Identify which cell holds the provided text, then report its (x, y) central coordinate. 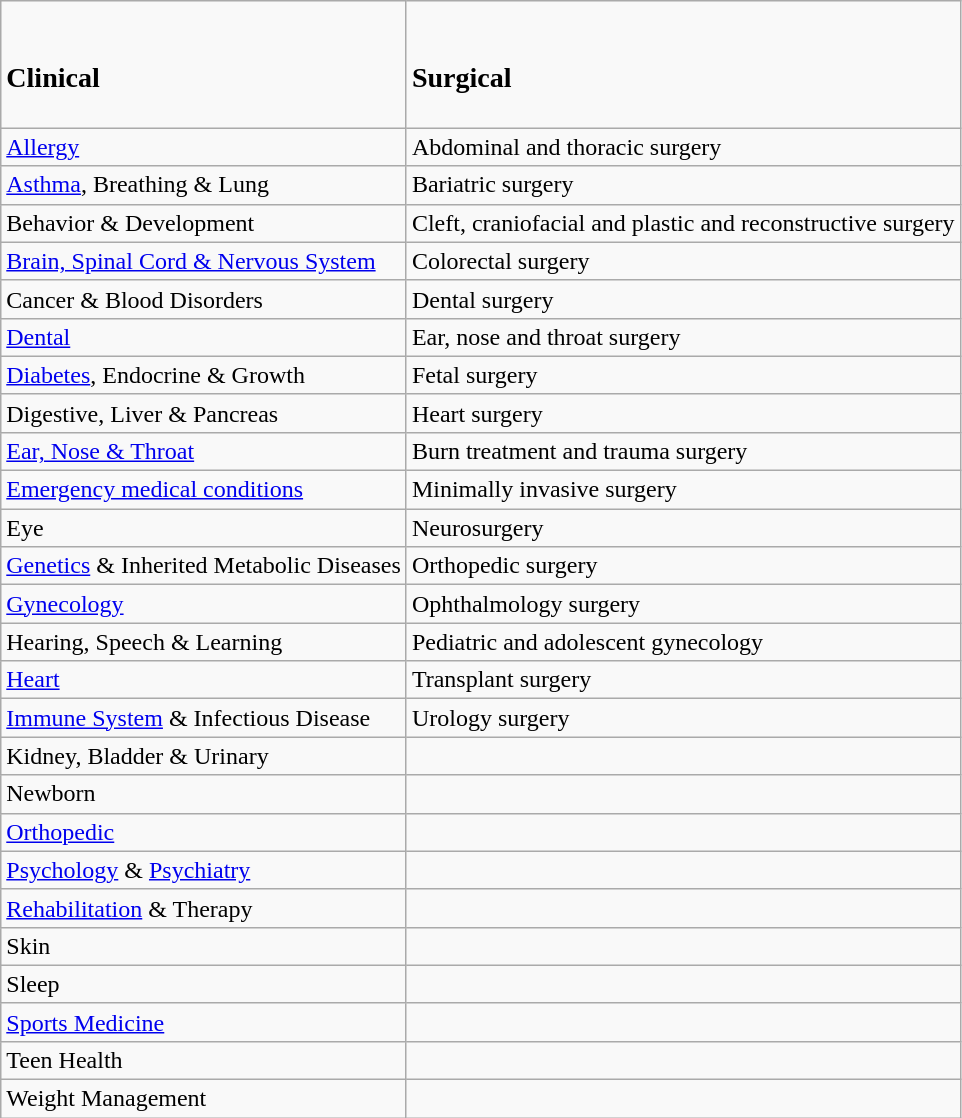
Dental surgery (683, 299)
Diabetes, Endocrine & Growth (204, 375)
Burn treatment and trauma surgery (683, 451)
Behavior & Development (204, 223)
Psychology & Psychiatry (204, 870)
Rehabilitation & Therapy (204, 908)
Weight Management (204, 1099)
Gynecology (204, 604)
Genetics & Inherited Metabolic Diseases (204, 566)
Heart (204, 680)
Skin (204, 946)
Ophthalmology surgery (683, 604)
Sports Medicine (204, 1022)
Pediatric and adolescent gynecology (683, 642)
Newborn (204, 794)
Allergy (204, 147)
Cleft, craniofacial and plastic and reconstructive surgery (683, 223)
Minimally invasive surgery (683, 490)
Colorectal surgery (683, 261)
Cancer & Blood Disorders (204, 299)
Brain, Spinal Cord & Nervous System (204, 261)
Orthopedic (204, 832)
Teen Health (204, 1060)
Transplant surgery (683, 680)
Urology surgery (683, 718)
Eye (204, 528)
Neurosurgery (683, 528)
Digestive, Liver & Pancreas (204, 413)
Surgical (683, 64)
Immune System & Infectious Disease (204, 718)
Ear, Nose & Throat (204, 451)
Kidney, Bladder & Urinary (204, 756)
Bariatric surgery (683, 185)
Ear, nose and throat surgery (683, 337)
Fetal surgery (683, 375)
Clinical (204, 64)
Heart surgery (683, 413)
Dental (204, 337)
Asthma, Breathing & Lung (204, 185)
Sleep (204, 984)
Emergency medical conditions (204, 490)
Orthopedic surgery (683, 566)
Abdominal and thoracic surgery (683, 147)
Hearing, Speech & Learning (204, 642)
